Capture the cell that displays the provided text and extract its [X, Y] central coordinate. 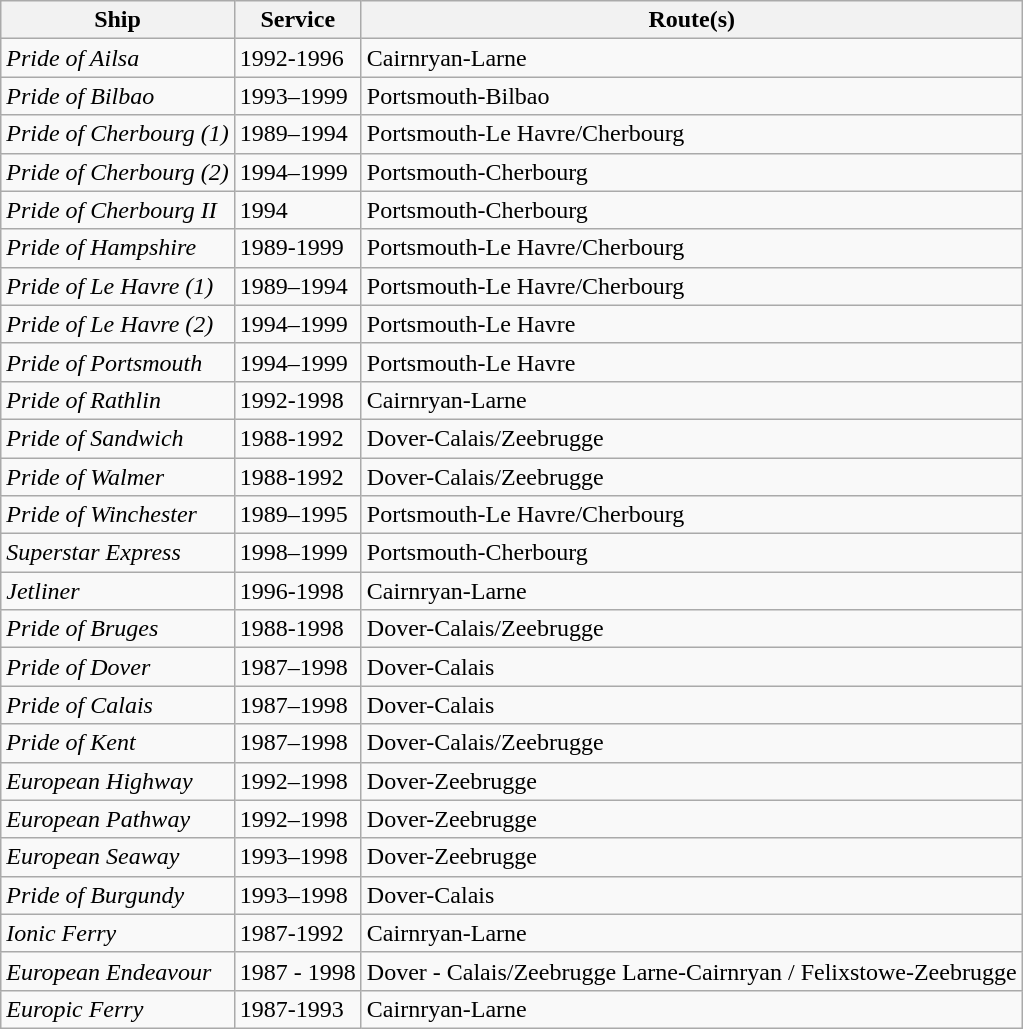
Pride of Le Havre (2) [118, 324]
Pride of Rathlin [118, 400]
Pride of Sandwich [118, 438]
1987 - 1998 [298, 971]
Pride of Calais [118, 705]
Pride of Cherbourg (1) [118, 134]
Pride of Kent [118, 743]
1992-1996 [298, 58]
European Highway [118, 781]
1996-1998 [298, 591]
1989-1999 [298, 248]
1987-1993 [298, 1009]
Pride of Bruges [118, 629]
1989–1995 [298, 515]
Pride of Bilbao [118, 96]
Route(s) [692, 20]
Pride of Ailsa [118, 58]
Pride of Walmer [118, 477]
European Pathway [118, 819]
Pride of Portsmouth [118, 362]
Pride of Hampshire [118, 248]
1992-1998 [298, 400]
Pride of Dover [118, 667]
1987-1992 [298, 933]
Pride of Cherbourg (2) [118, 172]
Europic Ferry [118, 1009]
Pride of Winchester [118, 515]
Jetliner [118, 591]
Service [298, 20]
European Seaway [118, 857]
Ionic Ferry [118, 933]
European Endeavour [118, 971]
Pride of Le Havre (1) [118, 286]
Dover - Calais/Zeebrugge Larne-Cairnryan / Felixstowe-Zeebrugge [692, 971]
1994 [298, 210]
Superstar Express [118, 553]
1998–1999 [298, 553]
Ship [118, 20]
1993–1999 [298, 96]
Pride of Burgundy [118, 895]
Pride of Cherbourg II [118, 210]
1988-1998 [298, 629]
Portsmouth-Bilbao [692, 96]
